Identify which cell holds the provided text, then report its [X, Y] central coordinate. 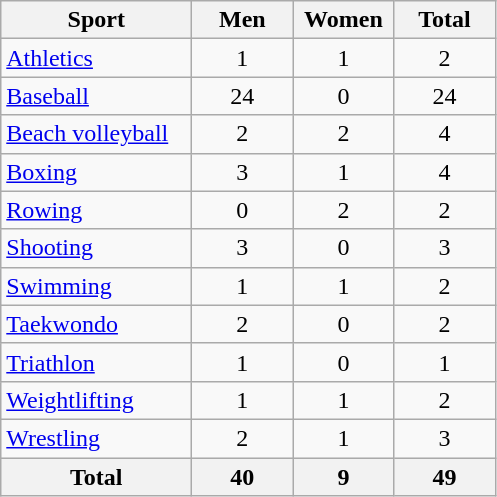
49 [444, 477]
Shooting [96, 248]
Swimming [96, 286]
Rowing [96, 210]
Triathlon [96, 362]
40 [242, 477]
Taekwondo [96, 324]
Women [344, 20]
Baseball [96, 96]
Wrestling [96, 438]
Sport [96, 20]
9 [344, 477]
Men [242, 20]
Weightlifting [96, 400]
Athletics [96, 58]
Boxing [96, 172]
Beach volleyball [96, 134]
